Identify which cell holds the provided text, then report its (x, y) central coordinate. 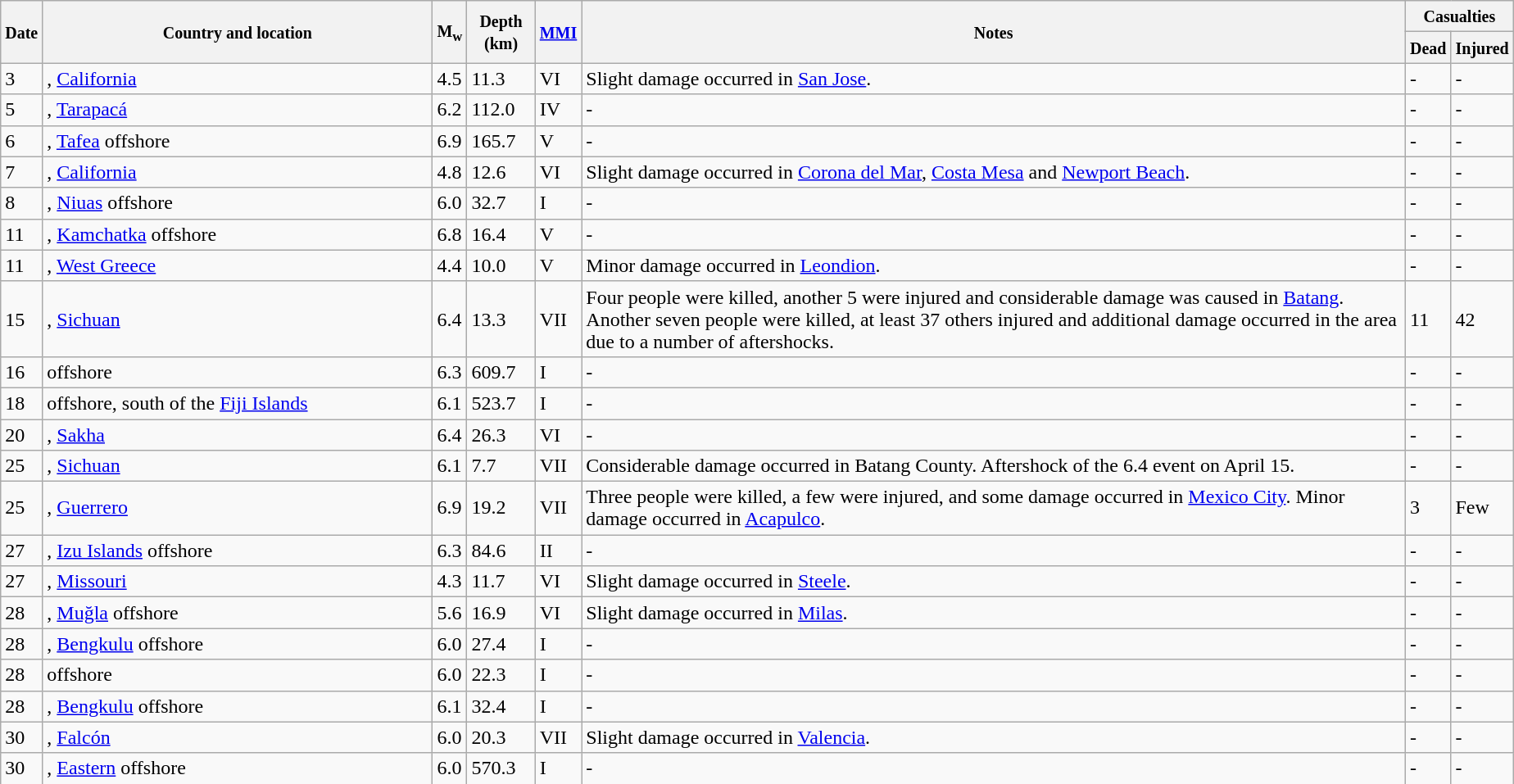
6.8 (450, 234)
609.7 (501, 372)
570.3 (501, 768)
16.4 (501, 234)
, Niuas offshore (238, 203)
11.7 (501, 582)
19.2 (501, 508)
, Falcón (238, 737)
Date (21, 32)
, West Greece (238, 265)
6 (21, 141)
Slight damage occurred in Corona del Mar, Costa Mesa and Newport Beach. (994, 172)
112.0 (501, 110)
Injured (1482, 48)
7 (21, 172)
II (559, 551)
Slight damage occurred in Valencia. (994, 737)
Mw (450, 32)
Minor damage occurred in Leondion. (994, 265)
Casualties (1459, 16)
12.6 (501, 172)
Slight damage occurred in Milas. (994, 613)
, Kamchatka offshore (238, 234)
11.3 (501, 79)
, Eastern offshore (238, 768)
42 (1482, 319)
Considerable damage occurred in Batang County. Aftershock of the 6.4 event on April 15. (994, 466)
Dead (1428, 48)
15 (21, 319)
4.3 (450, 582)
Three people were killed, a few were injured, and some damage occurred in Mexico City. Minor damage occurred in Acapulco. (994, 508)
Depth (km) (501, 32)
20.3 (501, 737)
32.7 (501, 203)
4.5 (450, 79)
5 (21, 110)
22.3 (501, 675)
32.4 (501, 706)
6.2 (450, 110)
16.9 (501, 613)
16 (21, 372)
Country and location (238, 32)
4.4 (450, 265)
Slight damage occurred in Steele. (994, 582)
Slight damage occurred in San Jose. (994, 79)
, Muğla offshore (238, 613)
Notes (994, 32)
, Tarapacá (238, 110)
Few (1482, 508)
, Missouri (238, 582)
27.4 (501, 644)
, Guerrero (238, 508)
20 (21, 435)
84.6 (501, 551)
18 (21, 403)
165.7 (501, 141)
7.7 (501, 466)
26.3 (501, 435)
, Tafea offshore (238, 141)
, Izu Islands offshore (238, 551)
5.6 (450, 613)
MMI (559, 32)
4.8 (450, 172)
offshore, south of the Fiji Islands (238, 403)
523.7 (501, 403)
8 (21, 203)
, Sakha (238, 435)
IV (559, 110)
10.0 (501, 265)
13.3 (501, 319)
